For the text-containing cell, return its midpoint in [x, y] coordinate format. 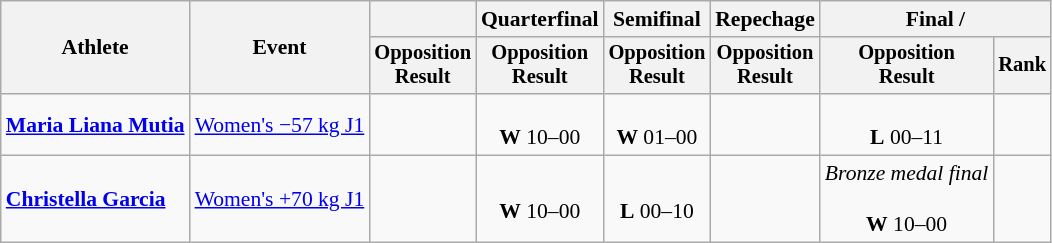
Rank [1022, 66]
Maria Liana Mutia [96, 124]
Women's +70 kg J1 [280, 200]
Christella Garcia [96, 200]
Athlete [96, 48]
Semifinal [658, 19]
Bronze medal finalW 10–00 [907, 200]
Repechage [765, 19]
Event [280, 48]
L 00–10 [658, 200]
Women's −57 kg J1 [280, 124]
L 00–11 [907, 124]
Quarterfinal [540, 19]
W 01–00 [658, 124]
Final / [936, 19]
